Return the [X, Y] coordinate for the center point of the cell that contains the specified text.  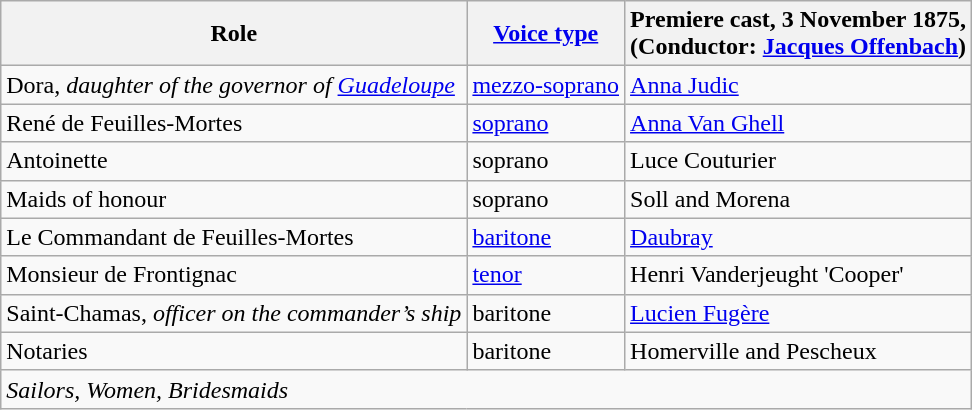
Antoinette [234, 161]
Lucien Fugère [798, 313]
Dora, daughter of the governor of Guadeloupe [234, 85]
Anna Van Ghell [798, 123]
Notaries [234, 351]
Henri Vanderjeught 'Cooper' [798, 275]
Premiere cast, 3 November 1875,(Conductor: Jacques Offenbach) [798, 34]
Homerville and Pescheux [798, 351]
Saint-Chamas, officer on the commander’s ship [234, 313]
mezzo-soprano [546, 85]
Voice type [546, 34]
Le Commandant de Feuilles-Mortes [234, 237]
Daubray [798, 237]
René de Feuilles-Mortes [234, 123]
Monsieur de Frontignac [234, 275]
Sailors, Women, Bridesmaids [486, 389]
Anna Judic [798, 85]
Maids of honour [234, 199]
tenor [546, 275]
Role [234, 34]
Soll and Morena [798, 199]
Luce Couturier [798, 161]
